Find where the given text appears and provide that cell's center as (X, Y) coordinate. 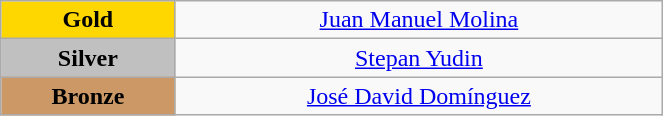
Juan Manuel Molina (419, 20)
Stepan Yudin (419, 58)
José David Domínguez (419, 96)
Bronze (88, 96)
Silver (88, 58)
Gold (88, 20)
